Pinpoint the cell where the given text exists, returning its [x, y] midpoint coordinate. 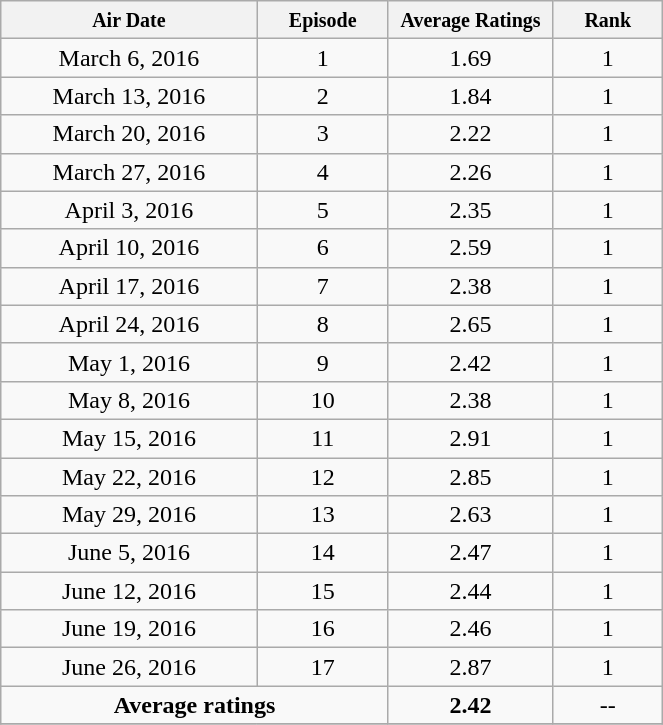
4 [322, 172]
-- [608, 705]
2.87 [470, 667]
May 8, 2016 [129, 400]
1.84 [470, 96]
5 [322, 210]
17 [322, 667]
2.63 [470, 515]
June 26, 2016 [129, 667]
March 27, 2016 [129, 172]
7 [322, 286]
2 [322, 96]
13 [322, 515]
3 [322, 134]
April 3, 2016 [129, 210]
10 [322, 400]
2.44 [470, 591]
Average Ratings [470, 20]
2.85 [470, 477]
16 [322, 629]
May 22, 2016 [129, 477]
2.59 [470, 248]
April 24, 2016 [129, 324]
April 10, 2016 [129, 248]
14 [322, 553]
June 5, 2016 [129, 553]
15 [322, 591]
March 13, 2016 [129, 96]
March 20, 2016 [129, 134]
Air Date [129, 20]
2.91 [470, 438]
Rank [608, 20]
6 [322, 248]
March 6, 2016 [129, 58]
June 12, 2016 [129, 591]
9 [322, 362]
April 17, 2016 [129, 286]
8 [322, 324]
May 29, 2016 [129, 515]
1.69 [470, 58]
2.22 [470, 134]
2.35 [470, 210]
Average ratings [195, 705]
12 [322, 477]
2.46 [470, 629]
2.26 [470, 172]
11 [322, 438]
May 1, 2016 [129, 362]
2.47 [470, 553]
June 19, 2016 [129, 629]
2.65 [470, 324]
May 15, 2016 [129, 438]
Episode [322, 20]
